Find where the given text appears and provide that cell's center as (x, y) coordinate. 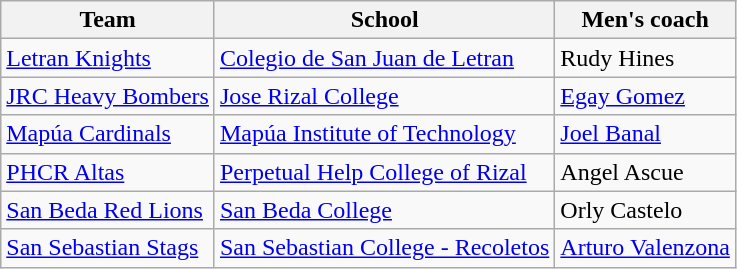
Mapúa Cardinals (108, 134)
San Sebastian College - Recoletos (384, 248)
Men's coach (646, 20)
Colegio de San Juan de Letran (384, 58)
Orly Castelo (646, 210)
Joel Banal (646, 134)
Jose Rizal College (384, 96)
Rudy Hines (646, 58)
Mapúa Institute of Technology (384, 134)
Team (108, 20)
Egay Gomez (646, 96)
San Sebastian Stags (108, 248)
Arturo Valenzona (646, 248)
San Beda College (384, 210)
School (384, 20)
Perpetual Help College of Rizal (384, 172)
Letran Knights (108, 58)
San Beda Red Lions (108, 210)
PHCR Altas (108, 172)
JRC Heavy Bombers (108, 96)
Angel Ascue (646, 172)
